Find where the given text appears and provide that cell's center as (x, y) coordinate. 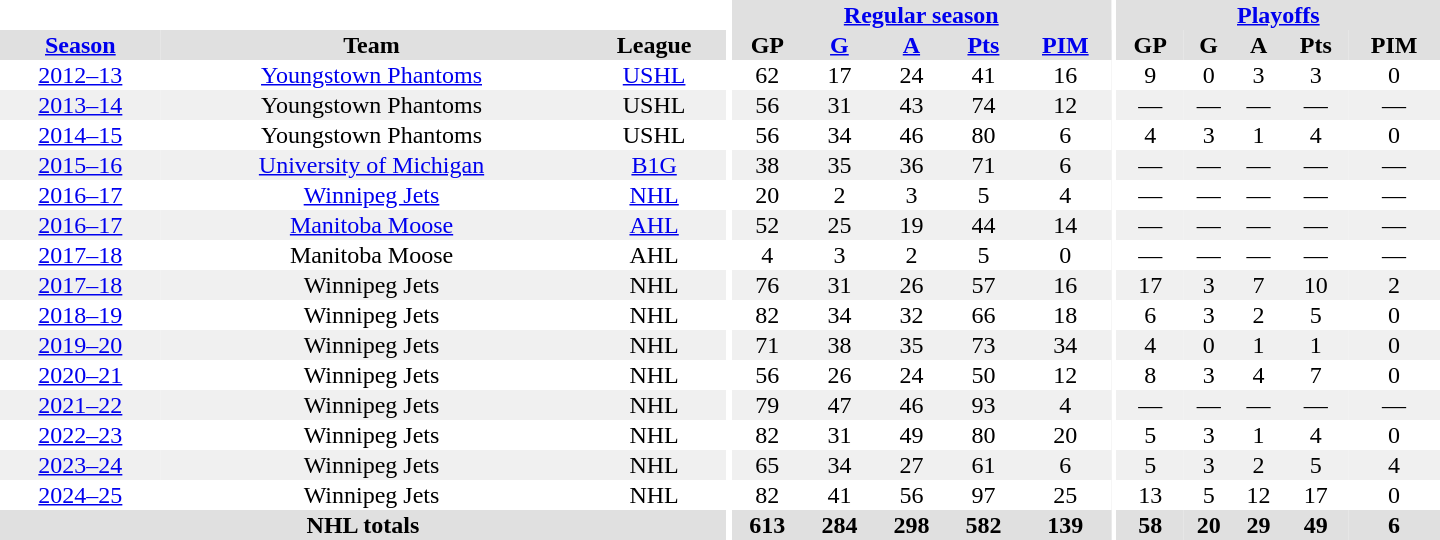
NHL totals (363, 525)
62 (767, 75)
139 (1065, 525)
76 (767, 285)
298 (911, 525)
50 (983, 375)
65 (767, 465)
8 (1150, 375)
36 (911, 165)
61 (983, 465)
66 (983, 315)
44 (983, 225)
14 (1065, 225)
27 (911, 465)
13 (1150, 495)
2014–15 (80, 135)
582 (983, 525)
2021–22 (80, 405)
B1G (654, 165)
52 (767, 225)
9 (1150, 75)
19 (911, 225)
18 (1065, 315)
2024–25 (80, 495)
57 (983, 285)
2023–24 (80, 465)
93 (983, 405)
2020–21 (80, 375)
10 (1316, 285)
74 (983, 105)
613 (767, 525)
2019–20 (80, 345)
32 (911, 315)
2015–16 (80, 165)
29 (1259, 525)
2022–23 (80, 435)
284 (839, 525)
97 (983, 495)
79 (767, 405)
2012–13 (80, 75)
43 (911, 105)
73 (983, 345)
58 (1150, 525)
2018–19 (80, 315)
Team (372, 45)
Regular season (921, 15)
Playoffs (1278, 15)
League (654, 45)
2013–14 (80, 105)
Season (80, 45)
University of Michigan (372, 165)
47 (839, 405)
